For the text-containing cell, return its midpoint in [x, y] coordinate format. 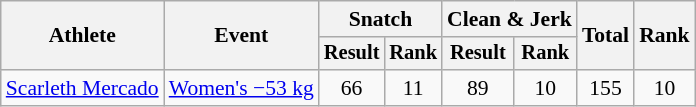
Athlete [82, 36]
155 [606, 88]
89 [478, 88]
11 [413, 88]
66 [352, 88]
Clean & Jerk [510, 19]
Event [242, 36]
Women's −53 kg [242, 88]
Total [606, 36]
Snatch [380, 19]
Scarleth Mercado [82, 88]
